Return the (x, y) coordinate for the center point of the cell that contains the specified text.  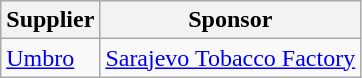
Sponsor (230, 20)
Supplier (50, 20)
Sarajevo Tobacco Factory (230, 58)
Umbro (50, 58)
